Determine the (x, y) coordinate at the center of the cell enclosing the given text.  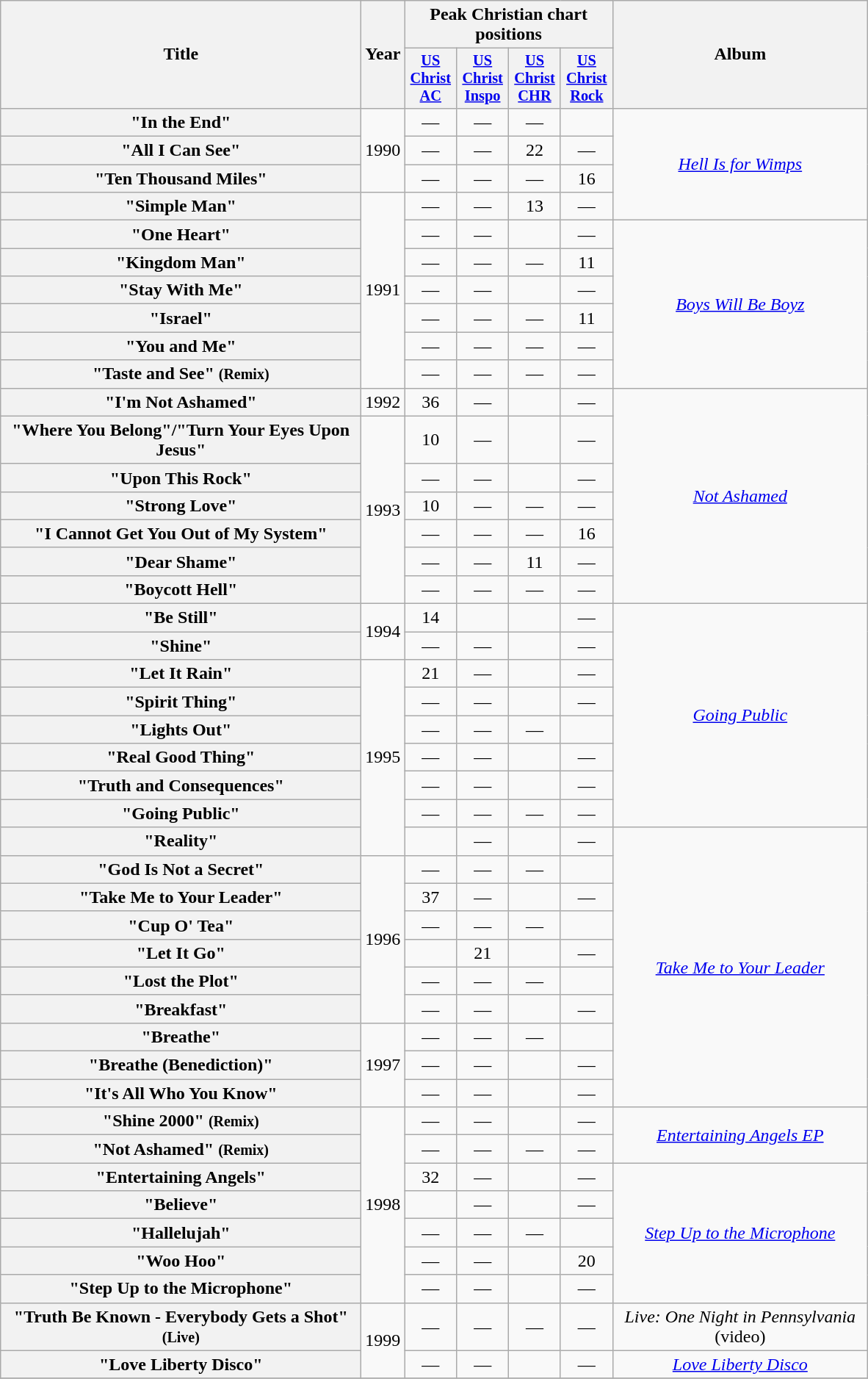
1992 (383, 402)
Boys Will Be Boyz (740, 304)
Peak Christian chart positions (508, 25)
Step Up to the Microphone (740, 1233)
"Let It Rain" (181, 674)
"Shine" (181, 646)
"Israel" (181, 318)
"You and Me" (181, 346)
"Love Liberty Disco" (181, 1364)
"Breathe" (181, 1037)
"Where You Belong"/"Turn Your Eyes Upon Jesus" (181, 439)
"Breakfast" (181, 1009)
1996 (383, 939)
Going Public (740, 716)
1998 (383, 1205)
"Entertaining Angels" (181, 1177)
1990 (383, 150)
"Dear Shame" (181, 561)
1991 (383, 290)
"Woo Hoo" (181, 1261)
"Taste and See" (Remix) (181, 374)
"Hallelujah" (181, 1233)
"It's All Who You Know" (181, 1093)
14 (430, 618)
1995 (383, 757)
Love Liberty Disco (740, 1364)
Year (383, 54)
1993 (383, 510)
USChristCHR (535, 79)
"Simple Man" (181, 206)
Hell Is for Wimps (740, 164)
"Truth and Consequences" (181, 785)
Entertaining Angels EP (740, 1135)
"God Is Not a Secret" (181, 869)
"Kingdom Man" (181, 262)
"Strong Love" (181, 505)
"I'm Not Ashamed" (181, 402)
Not Ashamed (740, 495)
"Cup O' Tea" (181, 925)
Title (181, 54)
"Lights Out" (181, 730)
13 (535, 206)
"Believe" (181, 1205)
USChristAC (430, 79)
1999 (383, 1340)
"Be Still" (181, 618)
"Ten Thousand Miles" (181, 179)
"Take Me to Your Leader" (181, 897)
37 (430, 897)
"Truth Be Known - Everybody Gets a Shot" (Live) (181, 1327)
"Stay With Me" (181, 290)
"Lost the Plot" (181, 981)
"Shine 2000" (Remix) (181, 1121)
"Spirit Thing" (181, 702)
USChristRock (586, 79)
USChristInspo (483, 79)
"Reality" (181, 841)
22 (535, 151)
"Going Public" (181, 813)
"Step Up to the Microphone" (181, 1289)
"Upon This Rock" (181, 478)
36 (430, 402)
1997 (383, 1065)
"Breathe (Benediction)" (181, 1065)
"Let It Go" (181, 953)
Take Me to Your Leader (740, 967)
"Boycott Hell" (181, 589)
20 (586, 1261)
"Real Good Thing" (181, 757)
"I Cannot Get You Out of My System" (181, 533)
"One Heart" (181, 234)
32 (430, 1177)
Live: One Night in Pennsylvania(video) (740, 1327)
1994 (383, 632)
Album (740, 54)
"In the End" (181, 122)
"All I Can See" (181, 151)
"Not Ashamed" (Remix) (181, 1149)
